Return [x, y] of the center of cell containing provided text 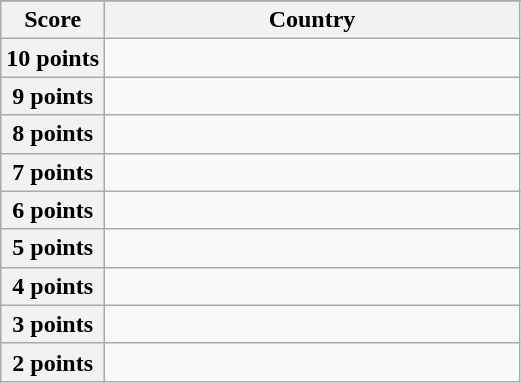
5 points [53, 248]
7 points [53, 172]
Country [312, 20]
3 points [53, 324]
8 points [53, 134]
4 points [53, 286]
2 points [53, 362]
9 points [53, 96]
6 points [53, 210]
Score [53, 20]
10 points [53, 58]
